Extract the (X, Y) coordinate from the center of the cell holding the provided text.  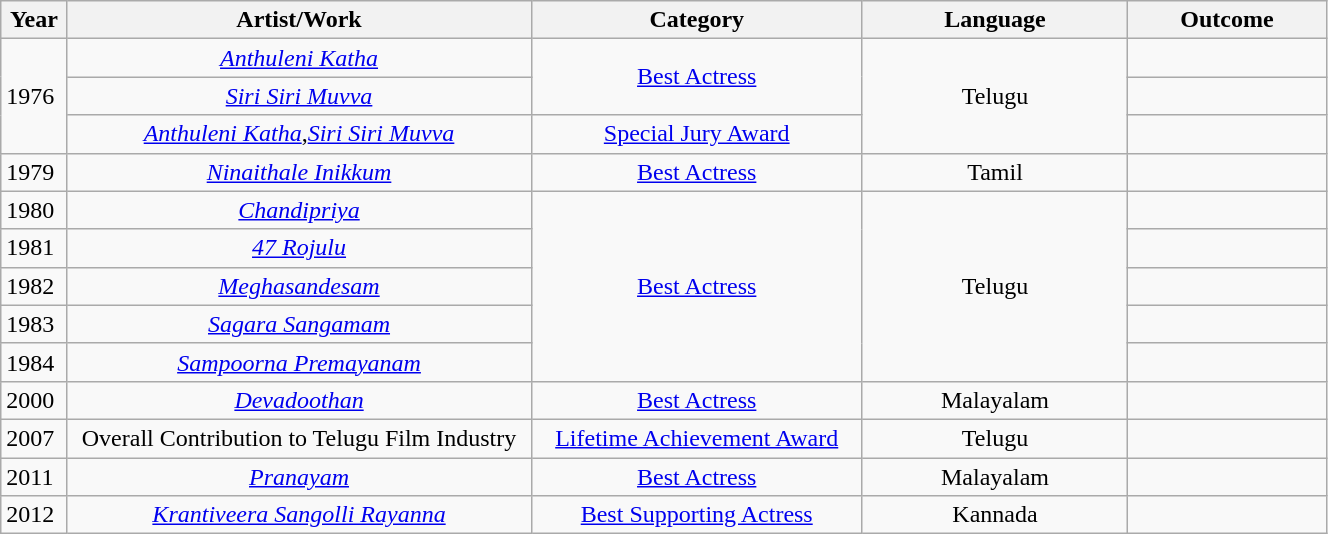
1979 (34, 172)
2012 (34, 515)
Category (696, 20)
Overall Contribution to Telugu Film Industry (299, 438)
Lifetime Achievement Award (696, 438)
Krantiveera Sangolli Rayanna (299, 515)
Anthuleni Katha,Siri Siri Muvva (299, 134)
2011 (34, 477)
Sagara Sangamam (299, 324)
1984 (34, 362)
Year (34, 20)
Chandipriya (299, 210)
1980 (34, 210)
Meghasandesam (299, 286)
Outcome (1228, 20)
Tamil (994, 172)
Pranayam (299, 477)
1983 (34, 324)
Artist/Work (299, 20)
2000 (34, 400)
47 Rojulu (299, 248)
1982 (34, 286)
Special Jury Award (696, 134)
Devadoothan (299, 400)
Anthuleni Katha (299, 58)
Ninaithale Inikkum (299, 172)
Best Supporting Actress (696, 515)
2007 (34, 438)
1981 (34, 248)
Siri Siri Muvva (299, 96)
1976 (34, 96)
Kannada (994, 515)
Language (994, 20)
Sampoorna Premayanam (299, 362)
